Provide the (X, Y) coordinate of the cell's center where the given text is located.  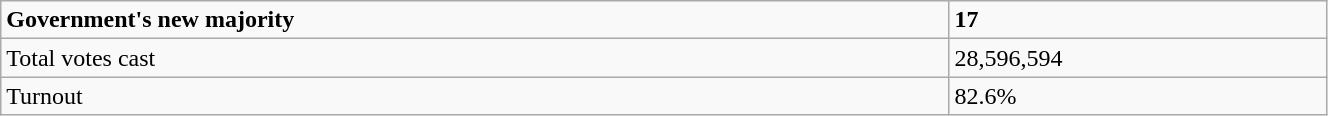
82.6% (1138, 96)
Government's new majority (475, 20)
17 (1138, 20)
Turnout (475, 96)
Total votes cast (475, 58)
28,596,594 (1138, 58)
